Output the [x, y] coordinate of the center of the cell containing the given text.  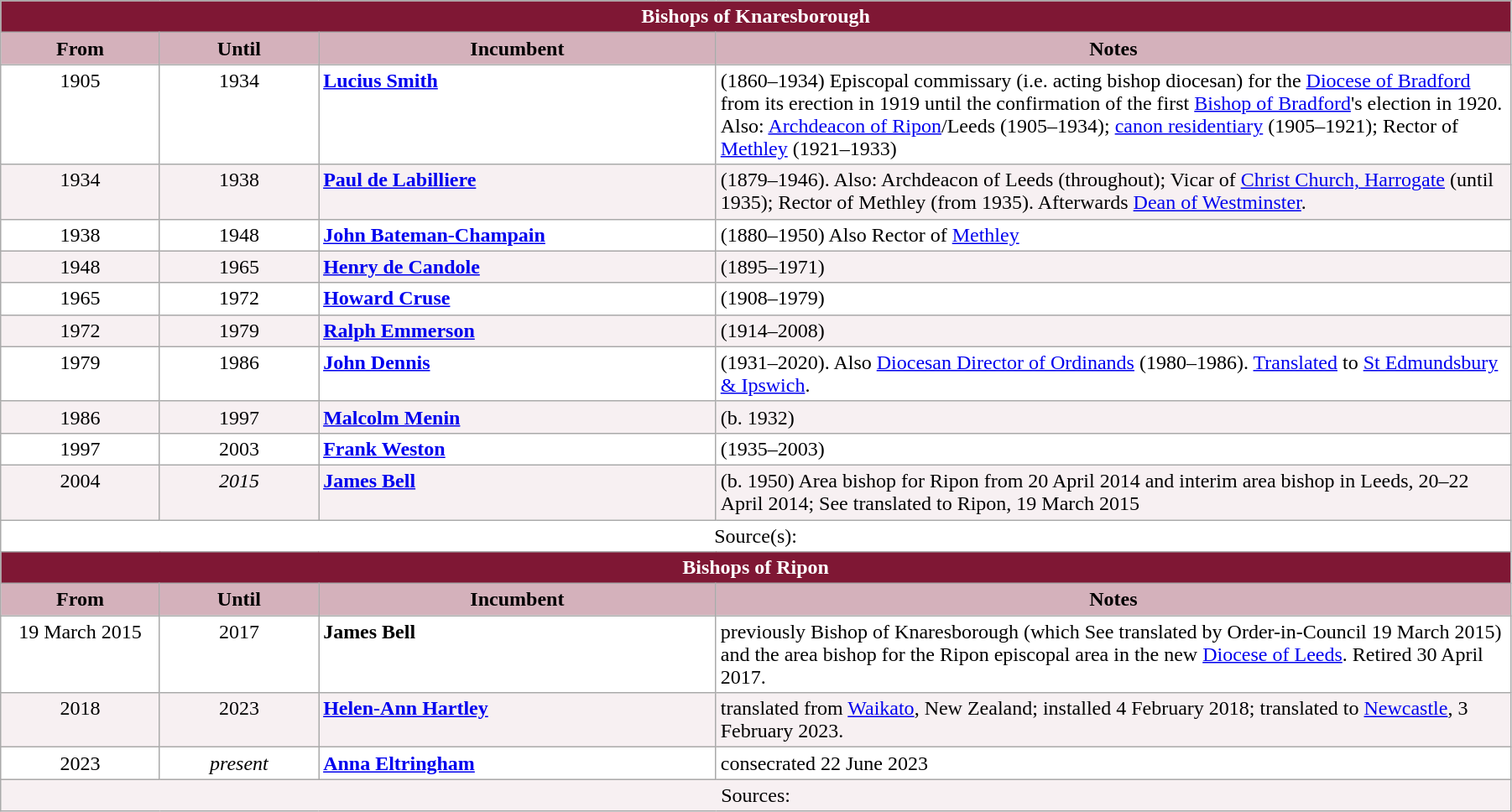
Source(s): [756, 536]
(1935–2003) [1113, 449]
(1914–2008) [1113, 331]
2015 [238, 492]
Bishops of Ripon [756, 568]
(b. 1950) Area bishop for Ripon from 20 April 2014 and interim area bishop in Leeds, 20–22 April 2014; See translated to Ripon, 19 March 2015 [1113, 492]
Bishops of Knaresborough [756, 17]
John Dennis [518, 374]
2004 [81, 492]
2017 [238, 654]
consecrated 22 June 2023 [1113, 763]
Frank Weston [518, 449]
(1908–1979) [1113, 299]
present [238, 763]
(1931–2020). Also Diocesan Director of Ordinands (1980–1986). Translated to St Edmundsbury & Ipswich. [1113, 374]
Malcolm Menin [518, 417]
Paul de Labilliere [518, 191]
Lucius Smith [518, 114]
Helen-Ann Hartley [518, 720]
2018 [81, 720]
John Bateman-Champain [518, 235]
2003 [238, 449]
translated from Waikato, New Zealand; installed 4 February 2018; translated to Newcastle, 3 February 2023. [1113, 720]
Ralph Emmerson [518, 331]
(b. 1932) [1113, 417]
Howard Cruse [518, 299]
Anna Eltringham [518, 763]
Henry de Candole [518, 267]
19 March 2015 [81, 654]
(1895–1971) [1113, 267]
1905 [81, 114]
(1880–1950) Also Rector of Methley [1113, 235]
Sources: [756, 795]
